For the text-containing cell, return its midpoint in (X, Y) coordinate format. 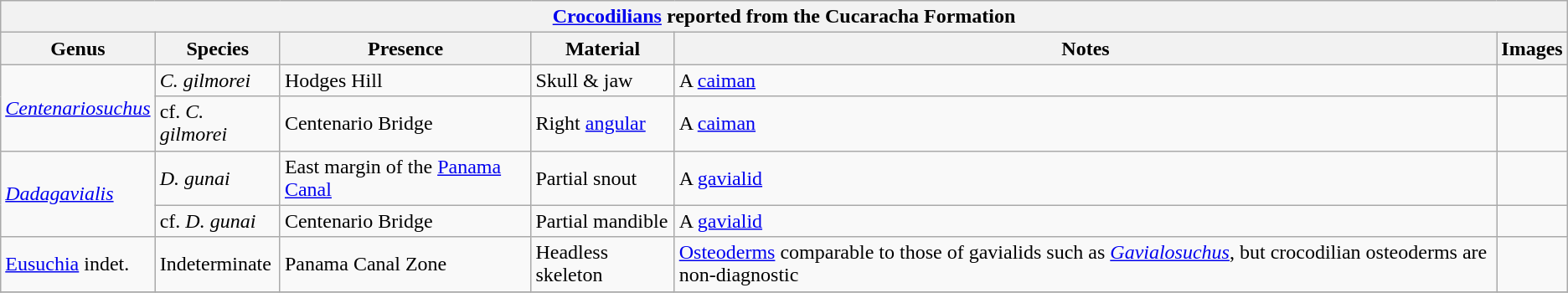
Crocodilians reported from the Cucaracha Formation (784, 17)
D. gunai (218, 177)
Hodges Hill (405, 80)
Osteoderms comparable to those of gavialids such as Gavialosuchus, but crocodilian osteoderms are non-diagnostic (1086, 265)
cf. C. gilmorei (218, 124)
Material (603, 49)
Genus (78, 49)
Headless skeleton (603, 265)
Presence (405, 49)
Species (218, 49)
Indeterminate (218, 265)
East margin of the Panama Canal (405, 177)
Partial mandible (603, 221)
Notes (1086, 49)
Panama Canal Zone (405, 265)
Dadagavialis (78, 194)
Centenariosuchus (78, 107)
Partial snout (603, 177)
C. gilmorei (218, 80)
Skull & jaw (603, 80)
cf. D. gunai (218, 221)
Images (1532, 49)
Eusuchia indet. (78, 265)
Right angular (603, 124)
